Detect which cell encompasses the target text, then output its [x, y] center coordinate. 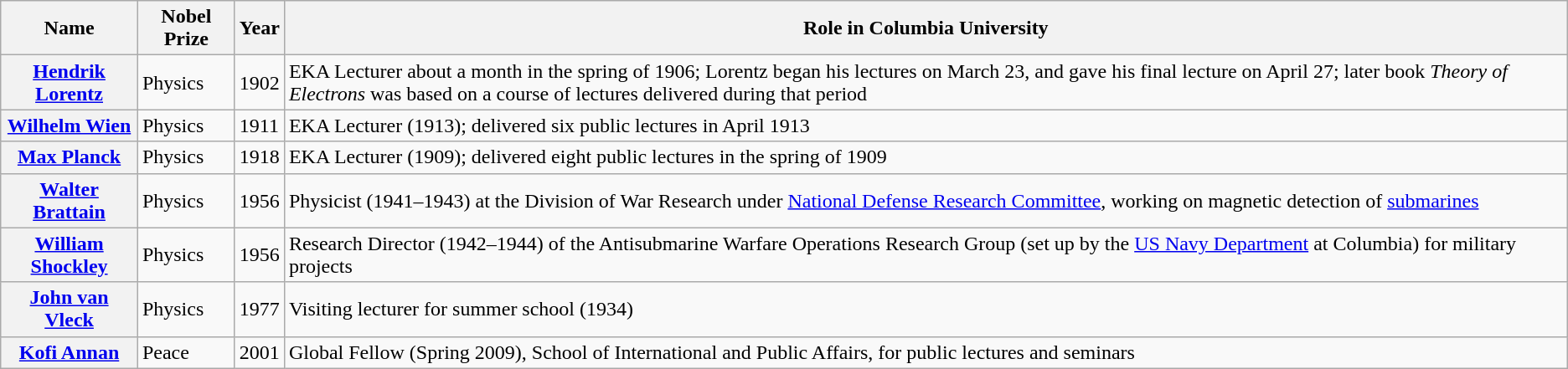
1911 [260, 126]
Physicist (1941–1943) at the Division of War Research under National Defense Research Committee, working on magnetic detection of submarines [926, 201]
1902 [260, 82]
Role in Columbia University [926, 28]
Wilhelm Wien [70, 126]
Global Fellow (Spring 2009), School of International and Public Affairs, for public lectures and seminars [926, 352]
Peace [186, 352]
1977 [260, 310]
Walter Brattain [70, 201]
EKA Lecturer (1913); delivered six public lectures in April 1913 [926, 126]
1918 [260, 157]
Visiting lecturer for summer school (1934) [926, 310]
Name [70, 28]
Nobel Prize [186, 28]
2001 [260, 352]
Max Planck [70, 157]
Year [260, 28]
Hendrik Lorentz [70, 82]
William Shockley [70, 254]
Kofi Annan [70, 352]
EKA Lecturer (1909); delivered eight public lectures in the spring of 1909 [926, 157]
John van Vleck [70, 310]
